Find where the given text appears and provide that cell's center as [x, y] coordinate. 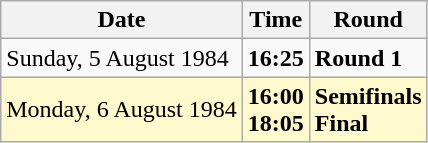
Round [368, 20]
Time [276, 20]
Sunday, 5 August 1984 [122, 58]
16:25 [276, 58]
Round 1 [368, 58]
Monday, 6 August 1984 [122, 110]
Date [122, 20]
16:0018:05 [276, 110]
SemifinalsFinal [368, 110]
